Detect which cell encompasses the target text, then output its [x, y] center coordinate. 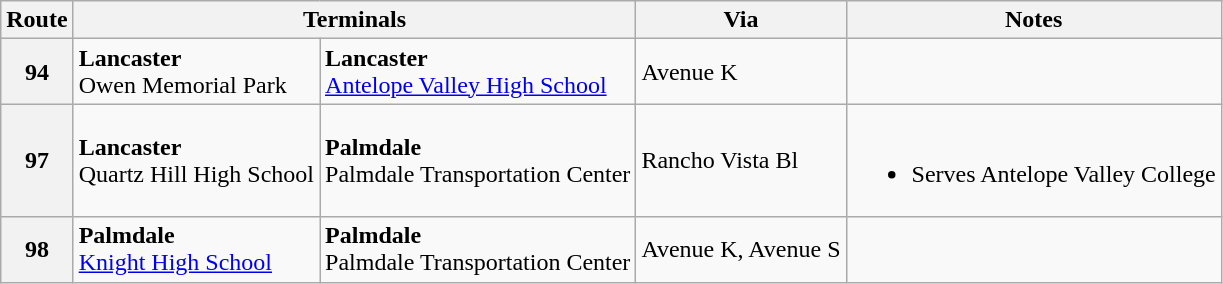
Serves Antelope Valley College [1034, 160]
Lancaster Antelope Valley High School [478, 72]
Avenue K [741, 72]
Lancaster Owen Memorial Park [196, 72]
Rancho Vista Bl [741, 160]
Lancaster Quartz Hill High School [196, 160]
Avenue K, Avenue S [741, 250]
Terminals [354, 20]
94 [37, 72]
Via [741, 20]
Notes [1034, 20]
97 [37, 160]
Palmdale Knight High School [196, 250]
98 [37, 250]
Route [37, 20]
